Provide the (X, Y) coordinate of the cell's center where the given text is located.  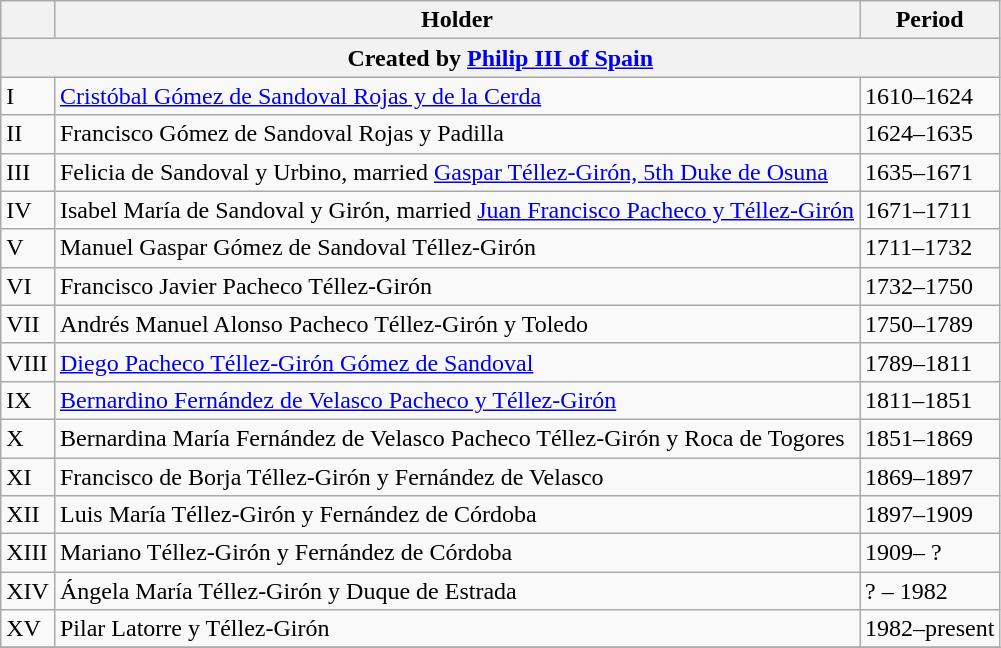
1811–1851 (930, 400)
Diego Pacheco Téllez-Girón Gómez de Sandoval (456, 362)
XI (28, 477)
? – 1982 (930, 591)
Francisco Javier Pacheco Téllez-Girón (456, 286)
Francisco de Borja Téllez-Girón y Fernández de Velasco (456, 477)
1624–1635 (930, 134)
V (28, 248)
1635–1671 (930, 172)
Bernardino Fernández de Velasco Pacheco y Téllez-Girón (456, 400)
Bernardina María Fernández de Velasco Pacheco Téllez-Girón y Roca de Togores (456, 438)
XII (28, 515)
Holder (456, 20)
Isabel María de Sandoval y Girón, married Juan Francisco Pacheco y Téllez-Girón (456, 210)
Cristóbal Gómez de Sandoval Rojas y de la Cerda (456, 96)
Mariano Téllez-Girón y Fernández de Córdoba (456, 553)
XV (28, 629)
1982–present (930, 629)
I (28, 96)
X (28, 438)
VI (28, 286)
1851–1869 (930, 438)
IX (28, 400)
VIII (28, 362)
III (28, 172)
1711–1732 (930, 248)
Andrés Manuel Alonso Pacheco Téllez-Girón y Toledo (456, 324)
1732–1750 (930, 286)
Luis María Téllez-Girón y Fernández de Córdoba (456, 515)
Ángela María Téllez-Girón y Duque de Estrada (456, 591)
1789–1811 (930, 362)
XIV (28, 591)
1610–1624 (930, 96)
1897–1909 (930, 515)
Period (930, 20)
IV (28, 210)
1750–1789 (930, 324)
Felicia de Sandoval y Urbino, married Gaspar Téllez-Girón, 5th Duke de Osuna (456, 172)
Francisco Gómez de Sandoval Rojas y Padilla (456, 134)
Created by Philip III of Spain (500, 58)
Pilar Latorre y Téllez-Girón (456, 629)
Manuel Gaspar Gómez de Sandoval Téllez-Girón (456, 248)
1869–1897 (930, 477)
XIII (28, 553)
II (28, 134)
1671–1711 (930, 210)
1909– ? (930, 553)
VII (28, 324)
